From the cell containing the given text, extract its center point as (X, Y) coordinate. 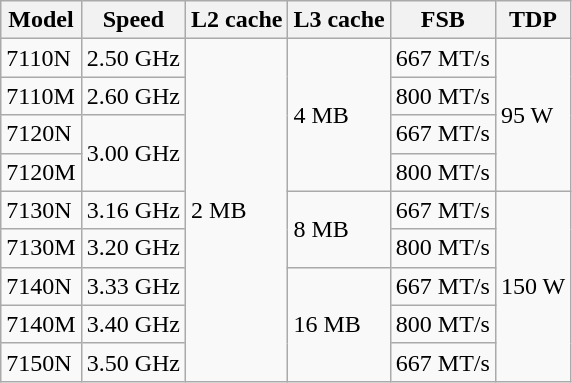
L2 cache (237, 20)
7110N (41, 58)
2 MB (237, 210)
3.33 GHz (133, 286)
TDP (532, 20)
4 MB (339, 115)
7140M (41, 324)
FSB (442, 20)
7130N (41, 210)
7140N (41, 286)
8 MB (339, 229)
150 W (532, 286)
Model (41, 20)
7120M (41, 172)
2.50 GHz (133, 58)
95 W (532, 115)
3.40 GHz (133, 324)
7120N (41, 134)
3.16 GHz (133, 210)
16 MB (339, 324)
7130M (41, 248)
L3 cache (339, 20)
3.00 GHz (133, 153)
Speed (133, 20)
3.20 GHz (133, 248)
7150N (41, 362)
7110M (41, 96)
3.50 GHz (133, 362)
2.60 GHz (133, 96)
